Determine the [X, Y] coordinate at the center of the cell enclosing the given text.  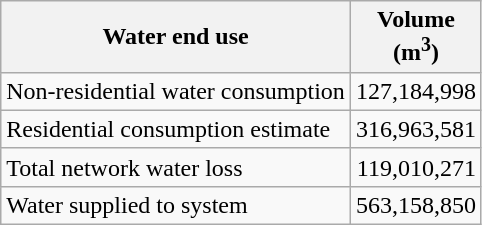
127,184,998 [416, 91]
Water end use [176, 37]
Water supplied to system [176, 205]
119,010,271 [416, 167]
Volume (m3) [416, 37]
Non-residential water consumption [176, 91]
316,963,581 [416, 129]
Total network water loss [176, 167]
Residential consumption estimate [176, 129]
563,158,850 [416, 205]
